Scan for the cell matching the given text and deliver its (X, Y) coordinate at center. 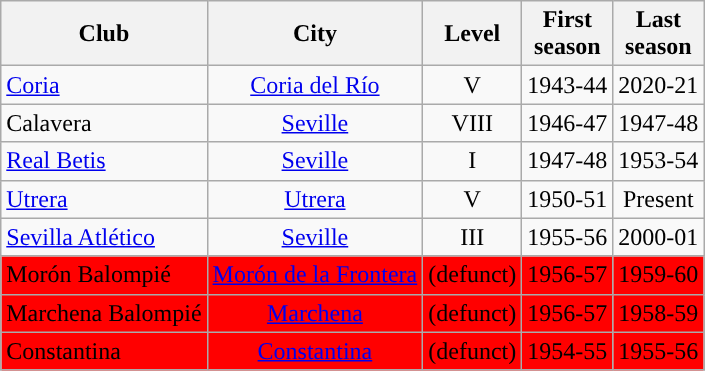
2020-21 (658, 85)
Level (472, 34)
City (315, 34)
Morón Balompié (104, 275)
Lastseason (658, 34)
Marchena Balompié (104, 313)
Firstseason (568, 34)
1953-54 (658, 161)
Marchena (315, 313)
1950-51 (568, 199)
III (472, 237)
VIII (472, 123)
1943-44 (568, 85)
Sevilla Atlético (104, 237)
1959-60 (658, 275)
2000-01 (658, 237)
Morón de la Frontera (315, 275)
I (472, 161)
Coria (104, 85)
1946-47 (568, 123)
1954-55 (568, 351)
Coria del Río (315, 85)
Present (658, 199)
Real Betis (104, 161)
Calavera (104, 123)
1958-59 (658, 313)
Club (104, 34)
